Scan for the cell matching the given text and deliver its (X, Y) coordinate at center. 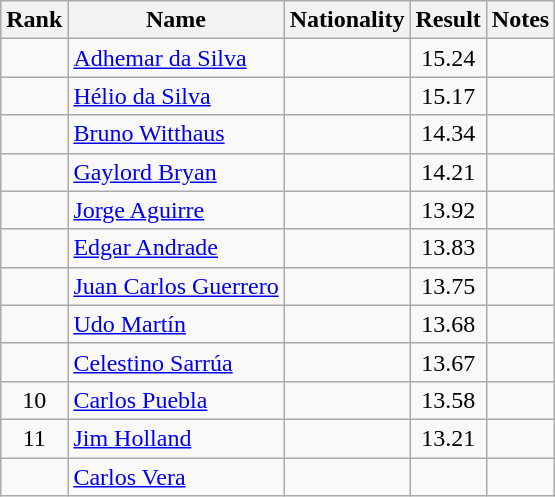
Celestino Sarrúa (176, 362)
Juan Carlos Guerrero (176, 286)
13.67 (448, 362)
Adhemar da Silva (176, 58)
Rank (34, 20)
14.21 (448, 172)
Notes (520, 20)
13.92 (448, 210)
15.24 (448, 58)
14.34 (448, 134)
Hélio da Silva (176, 96)
13.75 (448, 286)
Carlos Vera (176, 477)
13.21 (448, 438)
Result (448, 20)
Gaylord Bryan (176, 172)
Udo Martín (176, 324)
Bruno Witthaus (176, 134)
10 (34, 400)
11 (34, 438)
Carlos Puebla (176, 400)
15.17 (448, 96)
Name (176, 20)
13.68 (448, 324)
Nationality (347, 20)
13.83 (448, 248)
Jim Holland (176, 438)
13.58 (448, 400)
Jorge Aguirre (176, 210)
Edgar Andrade (176, 248)
